Pinpoint the cell where the given text exists, returning its [X, Y] midpoint coordinate. 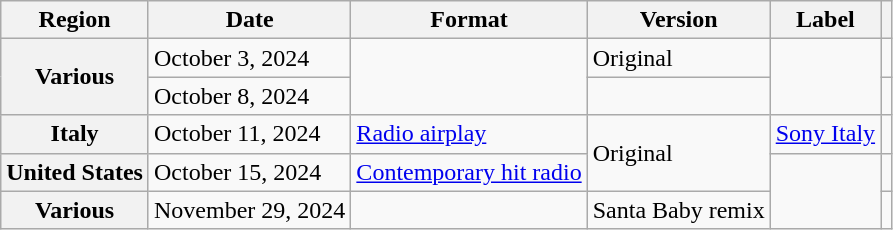
Format [469, 20]
Contemporary hit radio [469, 172]
Santa Baby remix [678, 210]
Date [249, 20]
October 3, 2024 [249, 58]
Version [678, 20]
October 15, 2024 [249, 172]
November 29, 2024 [249, 210]
Region [75, 20]
October 8, 2024 [249, 96]
Radio airplay [469, 134]
Sony Italy [825, 134]
October 11, 2024 [249, 134]
Italy [75, 134]
Label [825, 20]
United States [75, 172]
